Identify which cell holds the provided text, then report its [X, Y] central coordinate. 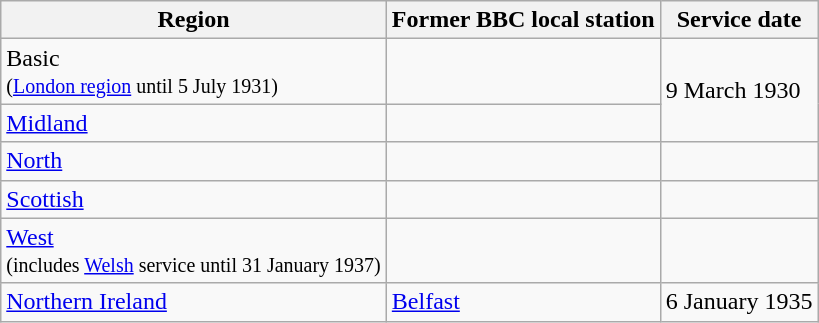
Northern Ireland [194, 302]
West(includes Welsh service until 31 January 1937) [194, 250]
Scottish [194, 199]
North [194, 161]
6 January 1935 [739, 302]
Region [194, 20]
Former BBC local station [523, 20]
Belfast [523, 302]
Basic(London region until 5 July 1931) [194, 72]
Midland [194, 123]
9 March 1930 [739, 90]
Service date [739, 20]
